Identify which cell holds the provided text, then report its (x, y) central coordinate. 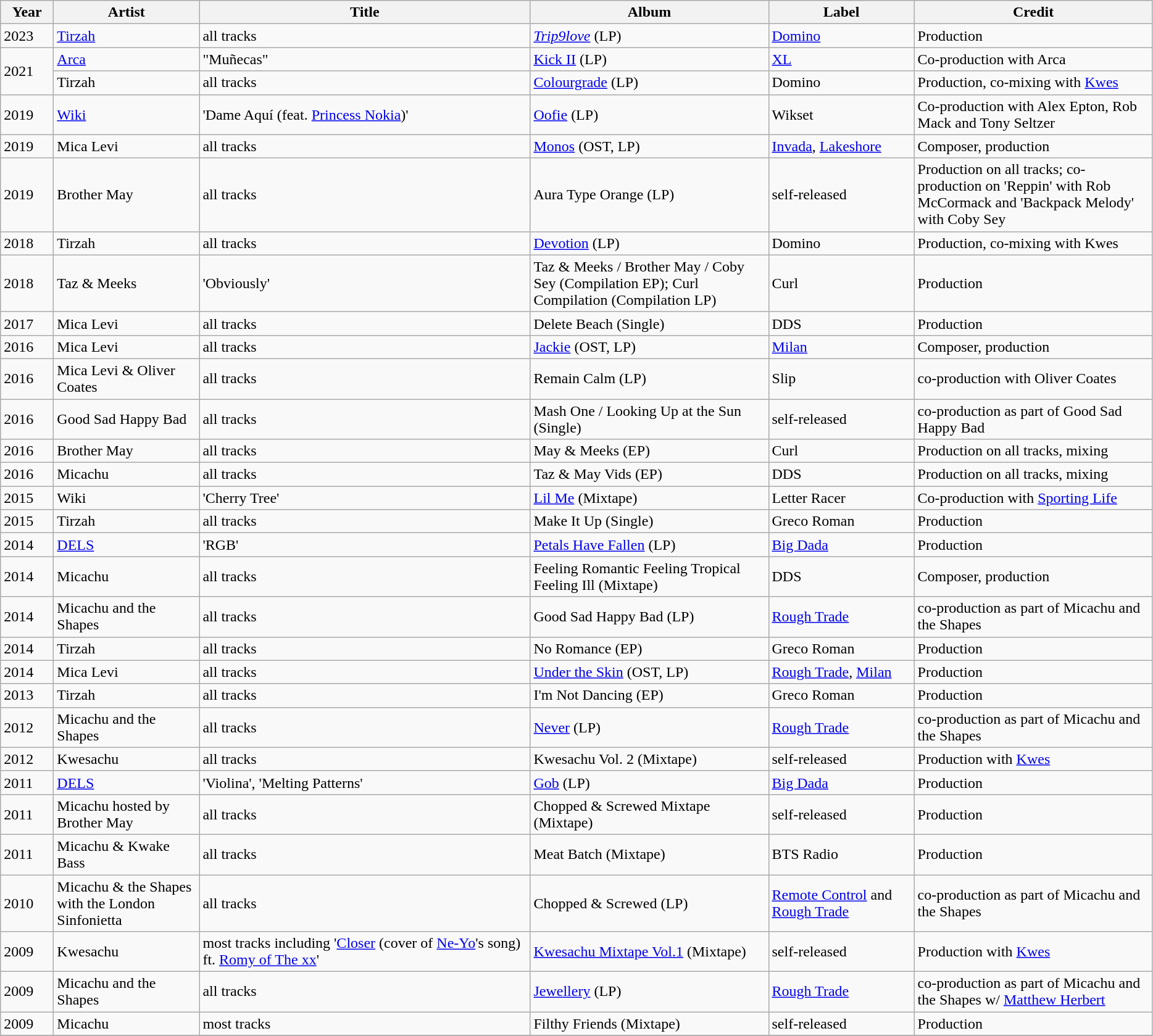
2013 (27, 695)
Good Sad Happy Bad (LP) (649, 617)
BTS Radio (841, 854)
Taz & May Vids (EP) (649, 474)
Chopped & Screwed Mixtape (Mixtape) (649, 814)
Arca (127, 59)
Petals Have Fallen (LP) (649, 545)
Taz & Meeks / Brother May / Coby Sey (Compilation EP); Curl Compilation (Compilation LP) (649, 283)
Invada, Lakeshore (841, 146)
2021 (27, 71)
Micachu hosted by Brother May (127, 814)
co-production with Oliver Coates (1033, 379)
Mica Levi & Oliver Coates (127, 379)
Album (649, 12)
I'm Not Dancing (EP) (649, 695)
'Dame Aquí (feat. Princess Nokia)' (365, 115)
'Obviously' (365, 283)
Good Sad Happy Bad (127, 418)
"Muñecas" (365, 59)
Production on all tracks; co-production on 'Reppin' with Rob McCormack and 'Backpack Melody' with Coby Sey (1033, 195)
Monos (OST, LP) (649, 146)
Meat Batch (Mixtape) (649, 854)
'Cherry Tree' (365, 498)
2010 (27, 903)
Remote Control and Rough Trade (841, 903)
May & Meeks (EP) (649, 451)
Never (LP) (649, 727)
Lil Me (Mixtape) (649, 498)
Co-production with Alex Epton, Rob Mack and Tony Seltzer (1033, 115)
Remain Calm (LP) (649, 379)
co-production as part of Good Sad Happy Bad (1033, 418)
'RGB' (365, 545)
Co-production with Sporting Life (1033, 498)
Kwesachu Mixtape Vol.1 (Mixtape) (649, 951)
No Romance (EP) (649, 649)
Delete Beach (Single) (649, 323)
Jewellery (LP) (649, 992)
Micachu & Kwake Bass (127, 854)
most tracks including 'Closer (cover of Ne-Yo's song) ft. Romy of The xx' (365, 951)
Chopped & Screwed (LP) (649, 903)
co-production as part of Micachu and the Shapes w/ Matthew Herbert (1033, 992)
Title (365, 12)
Rough Trade, Milan (841, 672)
Gob (LP) (649, 782)
Mash One / Looking Up at the Sun (Single) (649, 418)
Taz & Meeks (127, 283)
Slip (841, 379)
Trip9love (LP) (649, 36)
Co-production with Arca (1033, 59)
Letter Racer (841, 498)
Milan (841, 347)
Colourgrade (LP) (649, 83)
Year (27, 12)
Aura Type Orange (LP) (649, 195)
2023 (27, 36)
Kwesachu Vol. 2 (Mixtape) (649, 759)
Label (841, 12)
Wikset (841, 115)
Feeling Romantic Feeling Tropical Feeling Ill (Mixtape) (649, 576)
Make It Up (Single) (649, 521)
Micachu & the Shapes with the London Sinfonietta (127, 903)
Credit (1033, 12)
Kick II (LP) (649, 59)
most tracks (365, 1024)
Artist (127, 12)
Devotion (LP) (649, 243)
Jackie (OST, LP) (649, 347)
Filthy Friends (Mixtape) (649, 1024)
Under the Skin (OST, LP) (649, 672)
2017 (27, 323)
'Violina', 'Melting Patterns' (365, 782)
XL (841, 59)
Oofie (LP) (649, 115)
